Pinpoint the cell where the given text exists, returning its (x, y) midpoint coordinate. 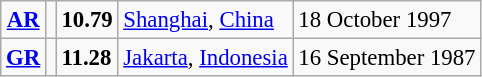
Jakarta, Indonesia (206, 58)
10.79 (87, 20)
AR (24, 20)
18 October 1997 (387, 20)
16 September 1987 (387, 58)
11.28 (87, 58)
Shanghai, China (206, 20)
GR (24, 58)
